Determine the [x, y] coordinate at the center of the cell enclosing the given text.  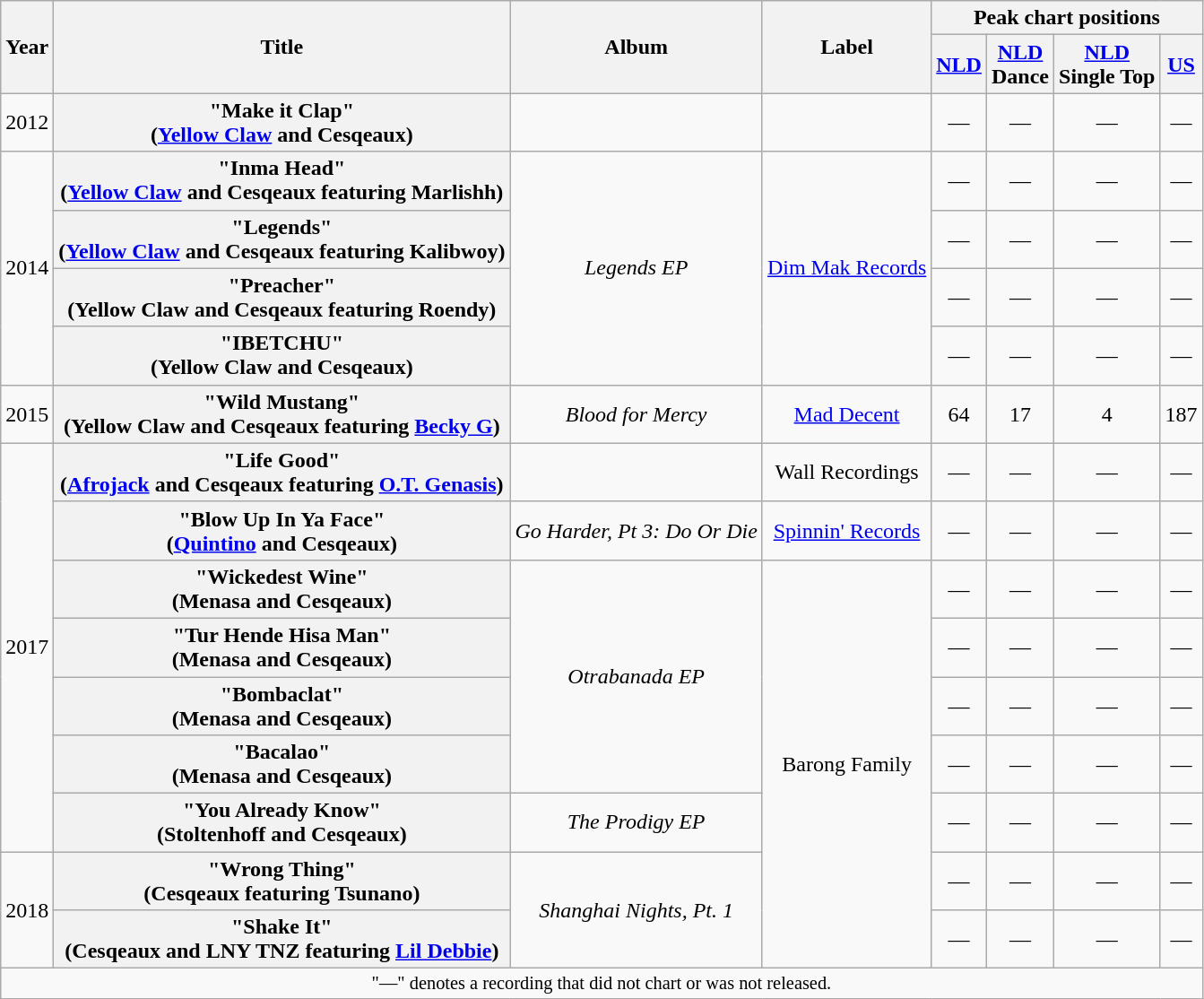
"Shake It"(Cesqeaux and LNY TNZ featuring Lil Debbie) [282, 940]
Blood for Mercy [637, 414]
Spinnin' Records [846, 531]
"Legends"(Yellow Claw and Cesqeaux featuring Kalibwoy) [282, 239]
"Wickedest Wine"(Menasa and Cesqeaux) [282, 588]
US [1182, 65]
"—" denotes a recording that did not chart or was not released. [602, 984]
Label [846, 47]
Mad Decent [846, 414]
"IBETCHU"(Yellow Claw and Cesqeaux) [282, 355]
Dim Mak Records [846, 268]
64 [959, 414]
NLDSingle Top [1107, 65]
"Make it Clap"(Yellow Claw and Cesqeaux) [282, 122]
"Bombaclat"(Menasa and Cesqeaux) [282, 705]
Title [282, 47]
Barong Family [846, 764]
Wall Recordings [846, 472]
4 [1107, 414]
2018 [27, 910]
The Prodigy EP [637, 823]
2015 [27, 414]
"Wrong Thing"(Cesqeaux featuring Tsunano) [282, 881]
Go Harder, Pt 3: Do Or Die [637, 531]
Legends EP [637, 268]
2012 [27, 122]
"Tur Hende Hisa Man"(Menasa and Cesqeaux) [282, 647]
2014 [27, 268]
"Blow Up In Ya Face"(Quintino and Cesqeaux) [282, 531]
"You Already Know"(Stoltenhoff and Cesqeaux) [282, 823]
"Inma Head"(Yellow Claw and Cesqeaux featuring Marlishh) [282, 181]
NLD [959, 65]
"Life Good"(Afrojack and Cesqeaux featuring O.T. Genasis) [282, 472]
Album [637, 47]
Otrabanada EP [637, 676]
"Wild Mustang"(Yellow Claw and Cesqeaux featuring Becky G) [282, 414]
"Preacher"(Yellow Claw and Cesqeaux featuring Roendy) [282, 298]
"Bacalao"(Menasa and Cesqeaux) [282, 764]
2017 [27, 647]
Peak chart positions [1067, 18]
Shanghai Nights, Pt. 1 [637, 910]
187 [1182, 414]
17 [1020, 414]
NLDDance [1020, 65]
Year [27, 47]
